Scan for the cell matching the given text and deliver its [X, Y] coordinate at center. 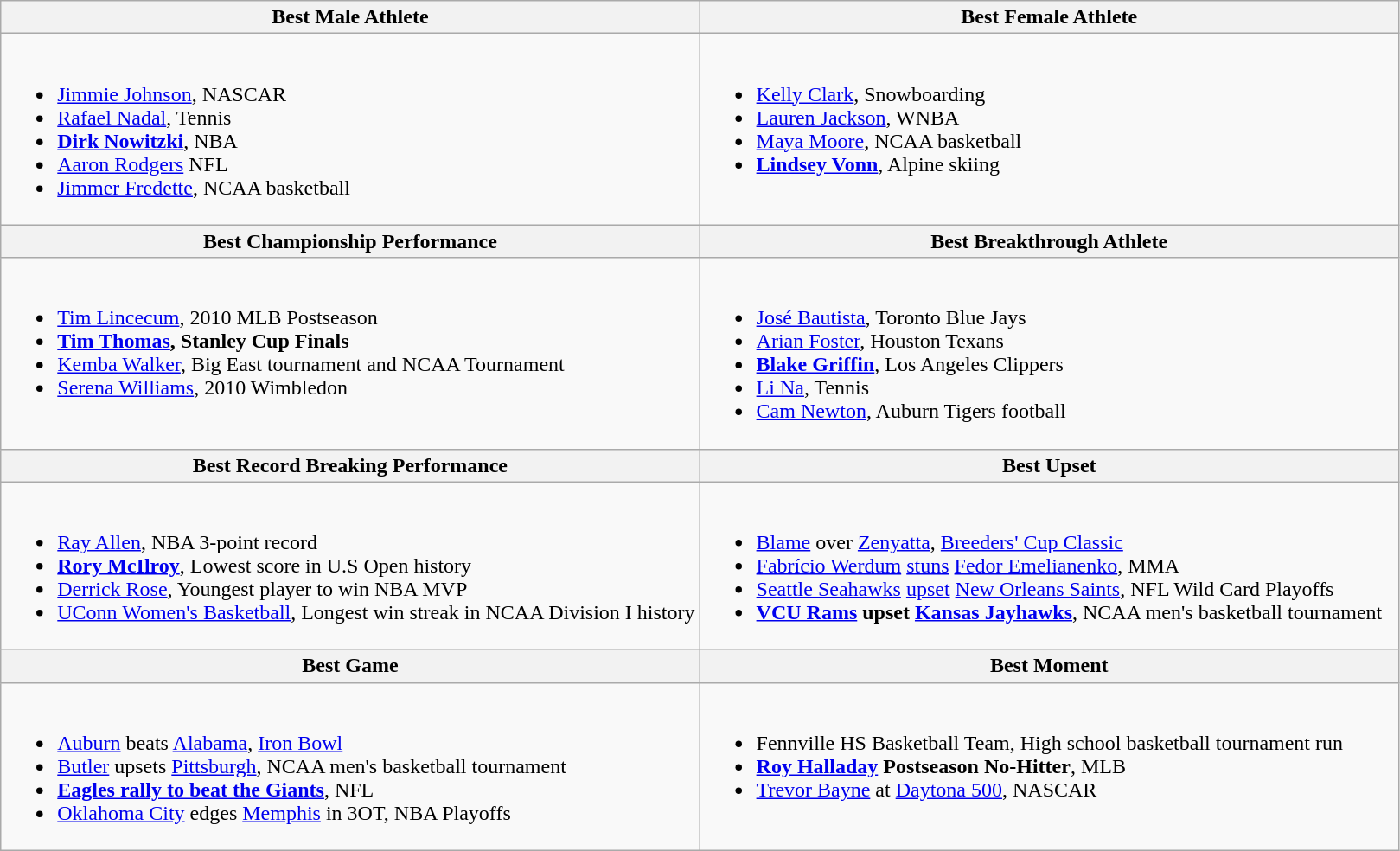
Kelly Clark, SnowboardingLauren Jackson, WNBAMaya Moore, NCAA basketballLindsey Vonn, Alpine skiing [1049, 130]
José Bautista, Toronto Blue JaysArian Foster, Houston TexansBlake Griffin, Los Angeles ClippersLi Na, TennisCam Newton, Auburn Tigers football [1049, 353]
Best Record Breaking Performance [350, 465]
Fennville HS Basketball Team, High school basketball tournament runRoy Halladay Postseason No-Hitter, MLBTrevor Bayne at Daytona 500, NASCAR [1049, 766]
Best Moment [1049, 666]
Best Championship Performance [350, 241]
Best Breakthrough Athlete [1049, 241]
Tim Lincecum, 2010 MLB PostseasonTim Thomas, Stanley Cup FinalsKemba Walker, Big East tournament and NCAA TournamentSerena Williams, 2010 Wimbledon [350, 353]
Best Male Athlete [350, 17]
Best Upset [1049, 465]
Best Game [350, 666]
Best Female Athlete [1049, 17]
Jimmie Johnson, NASCARRafael Nadal, TennisDirk Nowitzki, NBAAaron Rodgers NFLJimmer Fredette, NCAA basketball [350, 130]
